Provide the [x, y] coordinate of the cell's center where the given text is located.  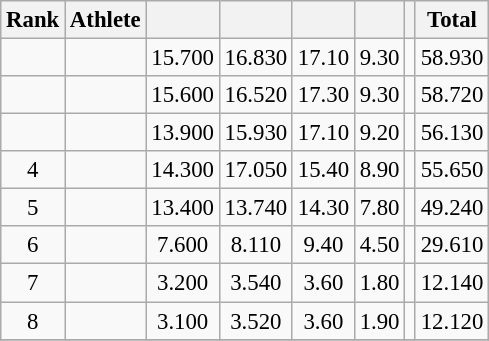
1.90 [379, 321]
58.720 [452, 95]
4.50 [379, 245]
16.520 [256, 95]
13.740 [256, 208]
17.30 [323, 95]
6 [33, 245]
15.600 [182, 95]
14.300 [182, 170]
4 [33, 170]
16.830 [256, 58]
5 [33, 208]
29.610 [452, 245]
13.900 [182, 133]
58.930 [452, 58]
14.30 [323, 208]
3.540 [256, 283]
8.90 [379, 170]
17.050 [256, 170]
1.80 [379, 283]
3.200 [182, 283]
7.80 [379, 208]
8 [33, 321]
3.100 [182, 321]
12.120 [452, 321]
8.110 [256, 245]
12.140 [452, 283]
9.40 [323, 245]
Rank [33, 20]
15.40 [323, 170]
3.520 [256, 321]
56.130 [452, 133]
15.700 [182, 58]
49.240 [452, 208]
13.400 [182, 208]
Athlete [106, 20]
Total [452, 20]
7 [33, 283]
55.650 [452, 170]
7.600 [182, 245]
15.930 [256, 133]
9.20 [379, 133]
